Extract the [X, Y] coordinate from the center of the cell holding the provided text.  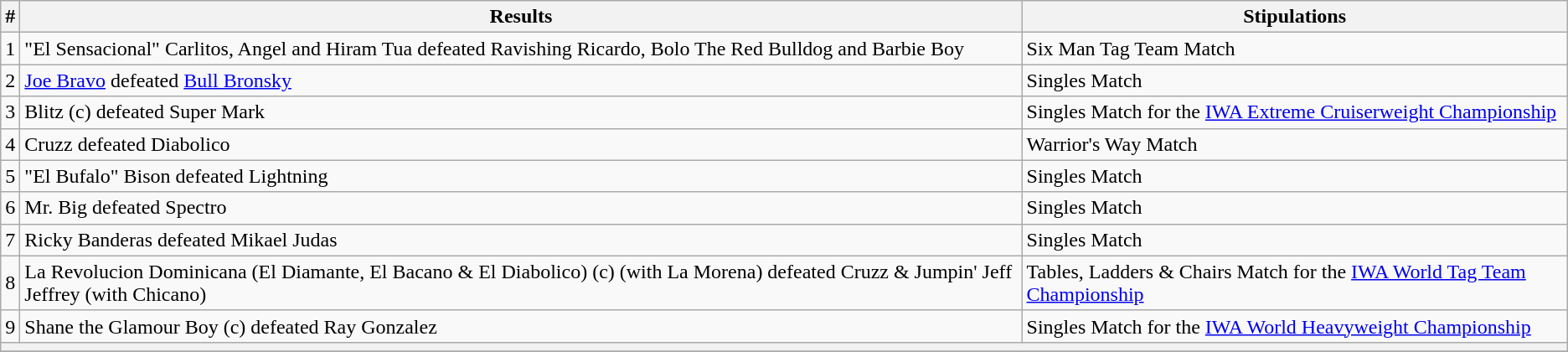
8 [10, 283]
Tables, Ladders & Chairs Match for the IWA World Tag Team Championship [1295, 283]
Mr. Big defeated Spectro [521, 208]
Cruzz defeated Diabolico [521, 144]
6 [10, 208]
9 [10, 326]
2 [10, 80]
4 [10, 144]
5 [10, 176]
Warrior's Way Match [1295, 144]
Ricky Banderas defeated Mikael Judas [521, 240]
Stipulations [1295, 17]
Joe Bravo defeated Bull Bronsky [521, 80]
La Revolucion Dominicana (El Diamante, El Bacano & El Diabolico) (c) (with La Morena) defeated Cruzz & Jumpin' Jeff Jeffrey (with Chicano) [521, 283]
Blitz (c) defeated Super Mark [521, 112]
7 [10, 240]
Six Man Tag Team Match [1295, 49]
Results [521, 17]
3 [10, 112]
Singles Match for the IWA Extreme Cruiserweight Championship [1295, 112]
Shane the Glamour Boy (c) defeated Ray Gonzalez [521, 326]
1 [10, 49]
Singles Match for the IWA World Heavyweight Championship [1295, 326]
# [10, 17]
"El Bufalo" Bison defeated Lightning [521, 176]
"El Sensacional" Carlitos, Angel and Hiram Tua defeated Ravishing Ricardo, Bolo The Red Bulldog and Barbie Boy [521, 49]
